Capture the cell that displays the provided text and extract its [X, Y] central coordinate. 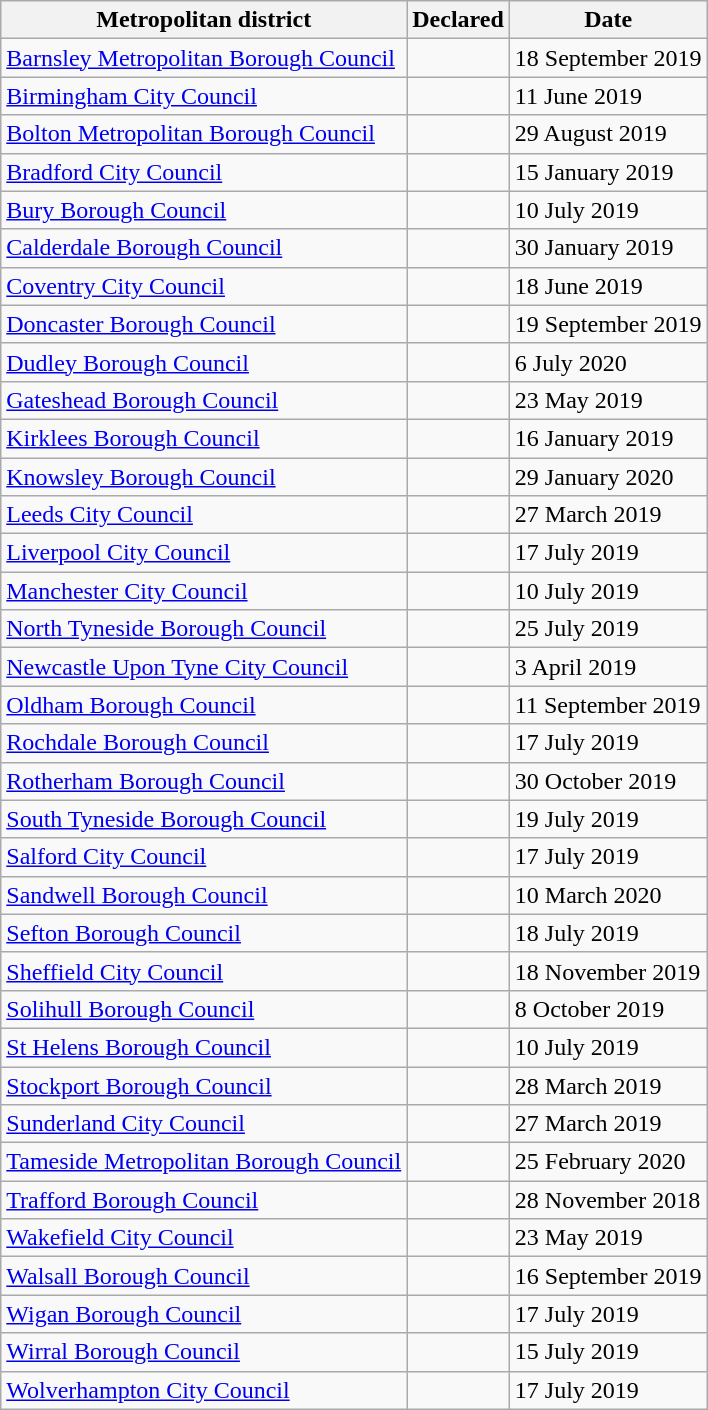
6 July 2020 [608, 362]
Wigan Borough Council [204, 1314]
29 August 2019 [608, 134]
18 June 2019 [608, 286]
Kirklees Borough Council [204, 438]
Leeds City Council [204, 515]
Tameside Metropolitan Borough Council [204, 1162]
28 November 2018 [608, 1200]
30 January 2019 [608, 248]
Liverpool City Council [204, 553]
Calderdale Borough Council [204, 248]
28 March 2019 [608, 1085]
Bradford City Council [204, 172]
South Tyneside Borough Council [204, 819]
Birmingham City Council [204, 96]
25 February 2020 [608, 1162]
15 July 2019 [608, 1352]
19 September 2019 [608, 324]
18 November 2019 [608, 971]
Bury Borough Council [204, 210]
Declared [458, 20]
25 July 2019 [608, 629]
Wakefield City Council [204, 1238]
Sunderland City Council [204, 1124]
19 July 2019 [608, 819]
Coventry City Council [204, 286]
16 January 2019 [608, 438]
Sandwell Borough Council [204, 895]
18 July 2019 [608, 933]
Barnsley Metropolitan Borough Council [204, 58]
Newcastle Upon Tyne City Council [204, 667]
Knowsley Borough Council [204, 477]
8 October 2019 [608, 1009]
Gateshead Borough Council [204, 400]
Wolverhampton City Council [204, 1390]
18 September 2019 [608, 58]
10 March 2020 [608, 895]
North Tyneside Borough Council [204, 629]
15 January 2019 [608, 172]
30 October 2019 [608, 781]
Manchester City Council [204, 591]
11 September 2019 [608, 705]
Solihull Borough Council [204, 1009]
Rochdale Borough Council [204, 743]
Stockport Borough Council [204, 1085]
Date [608, 20]
Salford City Council [204, 857]
Dudley Borough Council [204, 362]
29 January 2020 [608, 477]
Sefton Borough Council [204, 933]
Walsall Borough Council [204, 1276]
Doncaster Borough Council [204, 324]
Sheffield City Council [204, 971]
Oldham Borough Council [204, 705]
Bolton Metropolitan Borough Council [204, 134]
3 April 2019 [608, 667]
Wirral Borough Council [204, 1352]
11 June 2019 [608, 96]
St Helens Borough Council [204, 1047]
Trafford Borough Council [204, 1200]
Rotherham Borough Council [204, 781]
Metropolitan district [204, 20]
16 September 2019 [608, 1276]
